Provide the [x, y] coordinate of the cell's center where the given text is located.  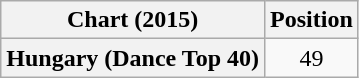
Chart (2015) [133, 20]
49 [312, 58]
Hungary (Dance Top 40) [133, 58]
Position [312, 20]
